Determine the (X, Y) coordinate at the center of the cell enclosing the given text.  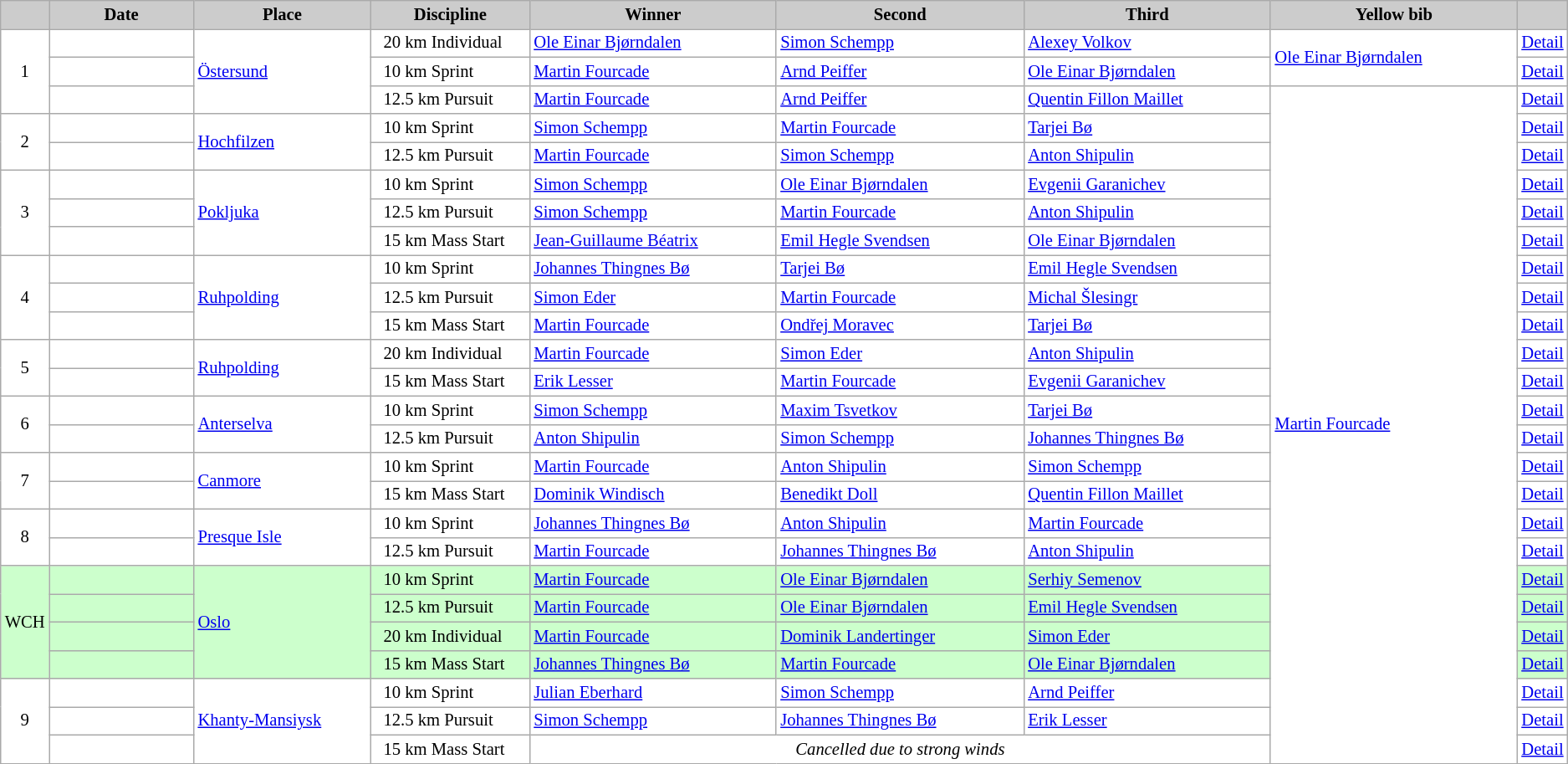
Hochfilzen (283, 142)
9 (25, 720)
Dominik Landertinger (900, 636)
Cancelled due to strong winds (900, 749)
5 (25, 368)
Oslo (283, 623)
Serhiy Semenov (1147, 580)
Winner (652, 14)
8 (25, 537)
2 (25, 142)
Second (900, 14)
Khanty-Mansiysk (283, 720)
Michal Šlesingr (1147, 297)
Anterselva (283, 424)
Yellow bib (1393, 14)
WCH (25, 623)
Canmore (283, 480)
Maxim Tsvetkov (900, 410)
Place (283, 14)
Discipline (450, 14)
Third (1147, 14)
Pokljuka (283, 213)
Jean-Guillaume Béatrix (652, 240)
1 (25, 70)
Ondřej Moravec (900, 326)
Julian Eberhard (652, 692)
Dominik Windisch (652, 495)
7 (25, 480)
Alexey Volkov (1147, 43)
3 (25, 213)
Presque Isle (283, 537)
Date (122, 14)
4 (25, 296)
6 (25, 424)
Benedikt Doll (900, 495)
Östersund (283, 70)
